Extract the (x, y) coordinate from the center of the cell holding the provided text.  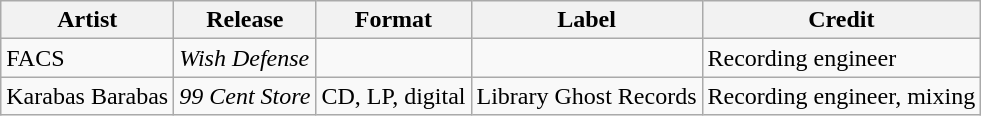
Format (394, 20)
Recording engineer (842, 58)
Recording engineer, mixing (842, 96)
FACS (88, 58)
99 Cent Store (245, 96)
Release (245, 20)
Label (586, 20)
Karabas Barabas (88, 96)
Wish Defense (245, 58)
Credit (842, 20)
CD, LP, digital (394, 96)
Library Ghost Records (586, 96)
Artist (88, 20)
